Extract the (X, Y) coordinate from the center of the cell holding the provided text.  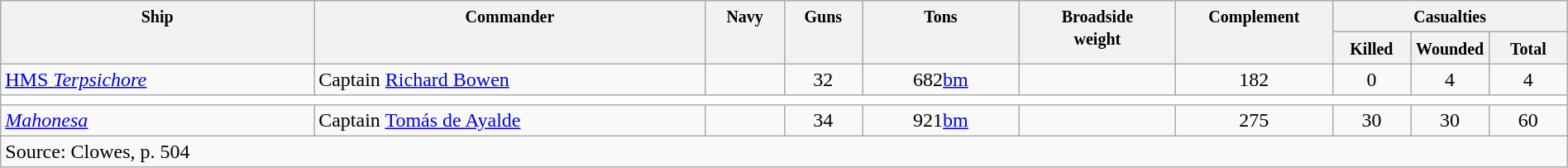
Captain Tomás de Ayalde (510, 120)
Casualties (1450, 17)
Source: Clowes, p. 504 (784, 151)
Commander (510, 32)
Captain Richard Bowen (510, 79)
Killed (1371, 48)
182 (1254, 79)
921bm (941, 120)
Ship (157, 32)
60 (1528, 120)
275 (1254, 120)
Broadsideweight (1097, 32)
Navy (744, 32)
Tons (941, 32)
682bm (941, 79)
Total (1528, 48)
Complement (1254, 32)
Guns (824, 32)
0 (1371, 79)
HMS Terpsichore (157, 79)
34 (824, 120)
Mahonesa (157, 120)
Wounded (1451, 48)
32 (824, 79)
